Provide the (X, Y) coordinate of the cell's center where the given text is located.  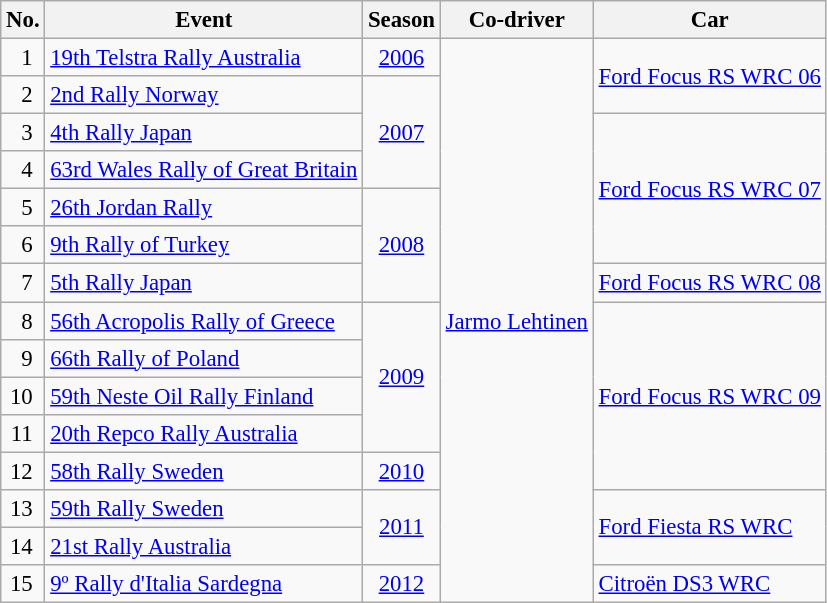
13 (23, 509)
Jarmo Lehtinen (516, 321)
Citroën DS3 WRC (710, 584)
66th Rally of Poland (204, 358)
63rd Wales Rally of Great Britain (204, 170)
Ford Focus RS WRC 09 (710, 396)
20th Repco Rally Australia (204, 433)
7 (23, 283)
2009 (402, 377)
Ford Fiesta RS WRC (710, 528)
2011 (402, 528)
2008 (402, 246)
11 (23, 433)
56th Acropolis Rally of Greece (204, 321)
15 (23, 584)
4th Rally Japan (204, 133)
9 (23, 358)
10 (23, 396)
Ford Focus RS WRC 07 (710, 189)
14 (23, 546)
4 (23, 170)
Event (204, 20)
6 (23, 245)
5th Rally Japan (204, 283)
Ford Focus RS WRC 06 (710, 76)
9th Rally of Turkey (204, 245)
12 (23, 471)
Ford Focus RS WRC 08 (710, 283)
Season (402, 20)
2nd Rally Norway (204, 95)
9º Rally d'Italia Sardegna (204, 584)
Co-driver (516, 20)
2007 (402, 132)
59th Neste Oil Rally Finland (204, 396)
1 (23, 58)
2010 (402, 471)
3 (23, 133)
26th Jordan Rally (204, 208)
5 (23, 208)
59th Rally Sweden (204, 509)
58th Rally Sweden (204, 471)
2006 (402, 58)
2 (23, 95)
Car (710, 20)
21st Rally Australia (204, 546)
8 (23, 321)
19th Telstra Rally Australia (204, 58)
No. (23, 20)
2012 (402, 584)
